Provide the [X, Y] coordinate of the cell's center where the given text is located.  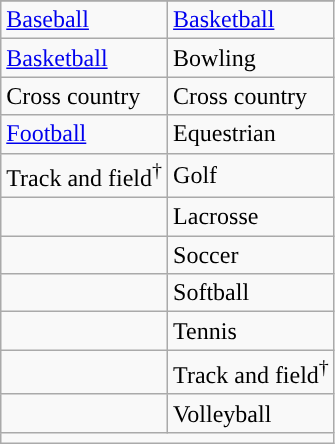
Lacrosse [252, 217]
Football [84, 134]
Golf [252, 176]
Tennis [252, 331]
Volleyball [252, 413]
Equestrian [252, 134]
Bowling [252, 58]
Soccer [252, 255]
Baseball [84, 20]
Softball [252, 293]
